Provide the [x, y] coordinate of the cell's center where the given text is located.  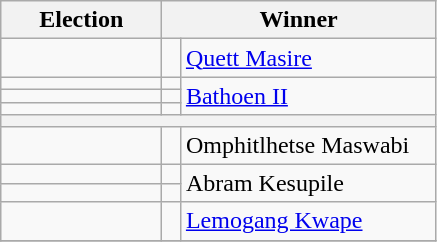
Quett Masire [308, 58]
Abram Kesupile [308, 183]
Winner [299, 20]
Lemogang Kwape [308, 221]
Election [82, 20]
Omphitlhetse Maswabi [308, 145]
Bathoen II [308, 96]
